Provide the (X, Y) coordinate of the cell's center where the given text is located.  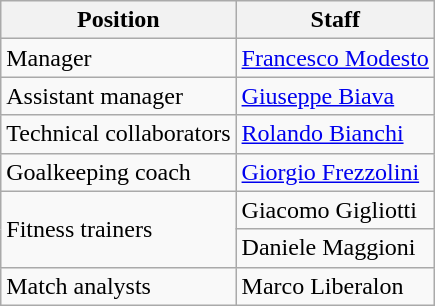
Assistant manager (118, 96)
Technical collaborators (118, 134)
Rolando Bianchi (335, 134)
Giacomo Gigliotti (335, 210)
Staff (335, 20)
Fitness trainers (118, 229)
Marco Liberalon (335, 286)
Match analysts (118, 286)
Giuseppe Biava (335, 96)
Daniele Maggioni (335, 248)
Position (118, 20)
Francesco Modesto (335, 58)
Goalkeeping coach (118, 172)
Manager (118, 58)
Giorgio Frezzolini (335, 172)
